Return the [X, Y] coordinate for the center point of the cell that contains the specified text.  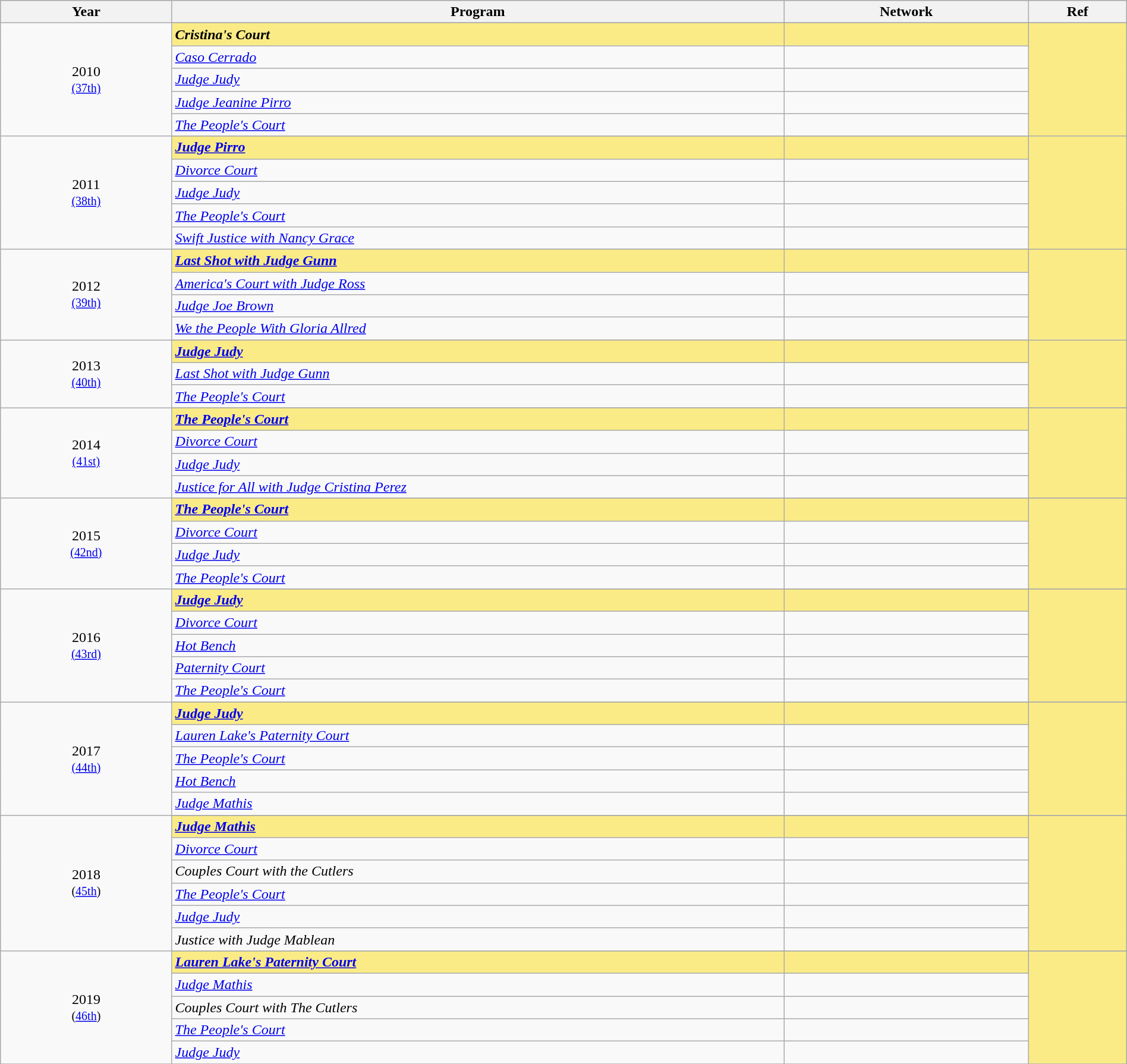
2017 (44th) [86, 758]
Swift Justice with Nancy Grace [478, 238]
Couples Court with The Cutlers [478, 1008]
Network [906, 12]
Judge Pirro [478, 147]
America's Court with Judge Ross [478, 284]
Ref [1077, 12]
2012 (39th) [86, 294]
Paternity Court [478, 668]
2010 (37th) [86, 80]
Caso Cerrado [478, 57]
2013 (40th) [86, 374]
2019 (46th) [86, 1007]
Couples Court with the Cutlers [478, 871]
2011 (38th) [86, 193]
Year [86, 12]
We the People With Gloria Allred [478, 329]
2014 (41st) [86, 453]
Judge Joe Brown [478, 306]
2018 (45th) [86, 883]
Judge Jeanine Pirro [478, 102]
Cristina's Court [478, 34]
2015 (42nd) [86, 543]
2016 (43rd) [86, 645]
Program [478, 12]
Justice with Judge Mablean [478, 939]
Justice for All with Judge Cristina Perez [478, 487]
